For the text-containing cell, return its midpoint in (x, y) coordinate format. 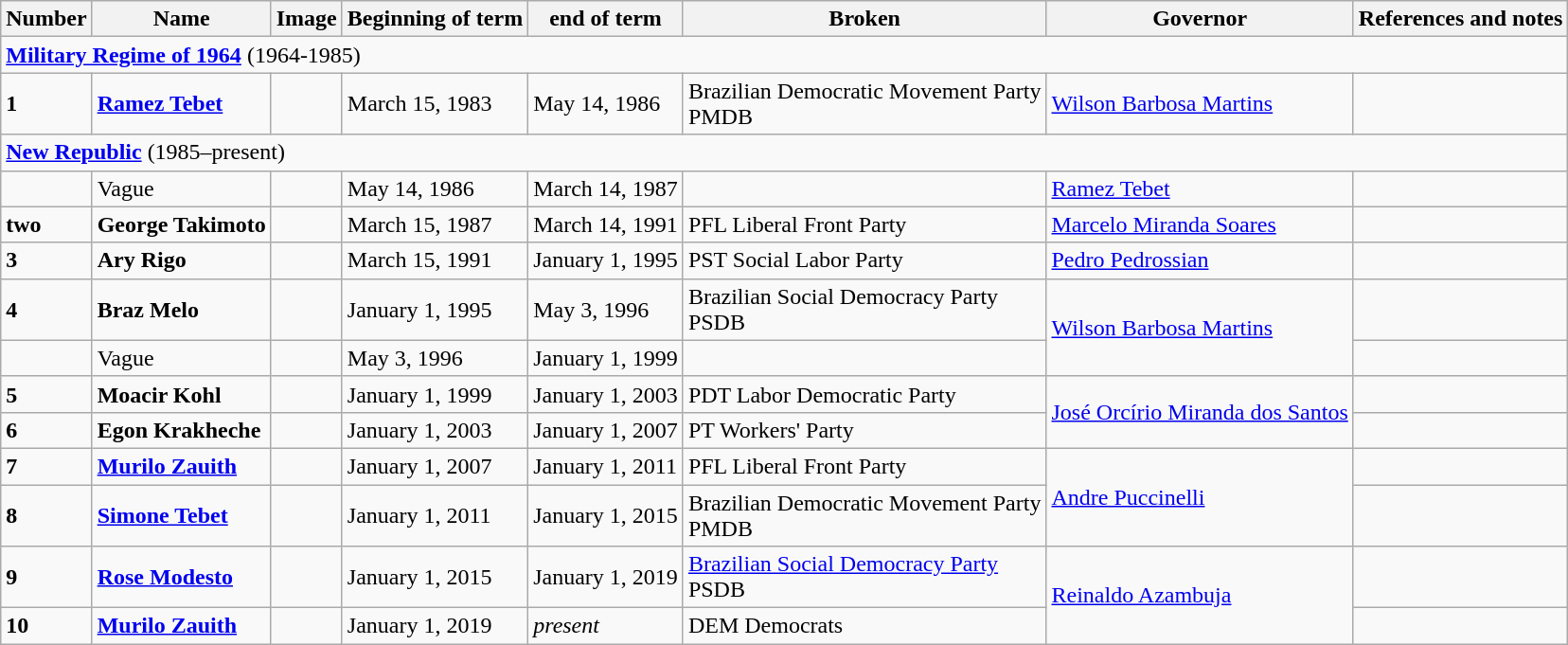
March 14, 1987 (606, 188)
Number (46, 19)
Military Regime of 1964 (1964-1985) (784, 55)
end of term (606, 19)
Reinaldo Azambuja (1200, 595)
DEM Democrats (864, 626)
Simone Tebet (182, 515)
8 (46, 515)
March 15, 1987 (435, 224)
George Takimoto (182, 224)
9 (46, 578)
Beginning of term (435, 19)
New Republic (1985–present) (784, 152)
Egon Krakheche (182, 430)
present (606, 626)
7 (46, 466)
References and notes (1460, 19)
Image (307, 19)
Rose Modesto (182, 578)
Andre Puccinelli (1200, 496)
PDT Labor Democratic Party (864, 394)
5 (46, 394)
PST Social Labor Party (864, 260)
Marcelo Miranda Soares (1200, 224)
two (46, 224)
José Orcírio Miranda dos Santos (1200, 412)
March 15, 1991 (435, 260)
March 15, 1983 (435, 104)
Name (182, 19)
Broken (864, 19)
3 (46, 260)
PT Workers' Party (864, 430)
March 14, 1991 (606, 224)
1 (46, 104)
Braz Melo (182, 309)
6 (46, 430)
10 (46, 626)
Ary Rigo (182, 260)
Governor (1200, 19)
Pedro Pedrossian (1200, 260)
Moacir Kohl (182, 394)
4 (46, 309)
